Provide the (x, y) coordinate of the cell's center where the given text is located.  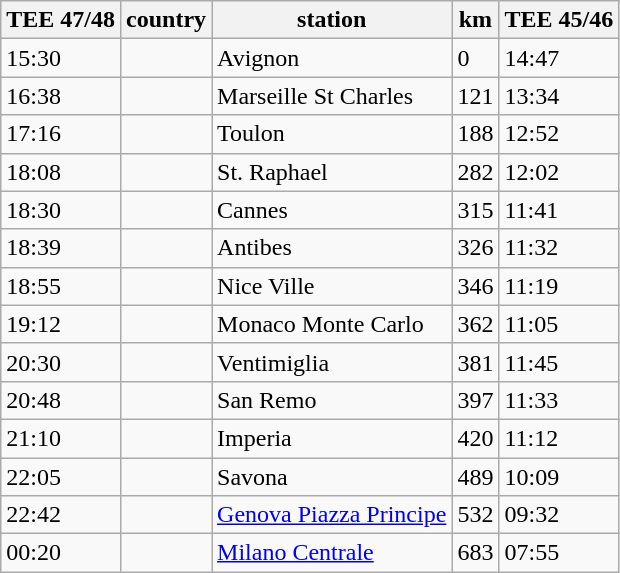
315 (476, 210)
489 (476, 477)
17:16 (61, 134)
Toulon (332, 134)
19:12 (61, 324)
15:30 (61, 58)
22:05 (61, 477)
km (476, 20)
420 (476, 438)
683 (476, 553)
11:41 (559, 210)
282 (476, 172)
Imperia (332, 438)
11:32 (559, 248)
Ventimiglia (332, 362)
20:48 (61, 400)
San Remo (332, 400)
0 (476, 58)
21:10 (61, 438)
326 (476, 248)
188 (476, 134)
18:55 (61, 286)
397 (476, 400)
11:12 (559, 438)
station (332, 20)
10:09 (559, 477)
20:30 (61, 362)
346 (476, 286)
18:30 (61, 210)
121 (476, 96)
14:47 (559, 58)
TEE 45/46 (559, 20)
362 (476, 324)
Genova Piazza Principe (332, 515)
18:39 (61, 248)
Savona (332, 477)
11:19 (559, 286)
11:33 (559, 400)
381 (476, 362)
12:52 (559, 134)
00:20 (61, 553)
Monaco Monte Carlo (332, 324)
St. Raphael (332, 172)
18:08 (61, 172)
532 (476, 515)
16:38 (61, 96)
Avignon (332, 58)
12:02 (559, 172)
country (166, 20)
Milano Centrale (332, 553)
Antibes (332, 248)
11:05 (559, 324)
07:55 (559, 553)
Nice Ville (332, 286)
11:45 (559, 362)
13:34 (559, 96)
Cannes (332, 210)
09:32 (559, 515)
Marseille St Charles (332, 96)
TEE 47/48 (61, 20)
22:42 (61, 515)
